Identify which cell holds the provided text, then report its (x, y) central coordinate. 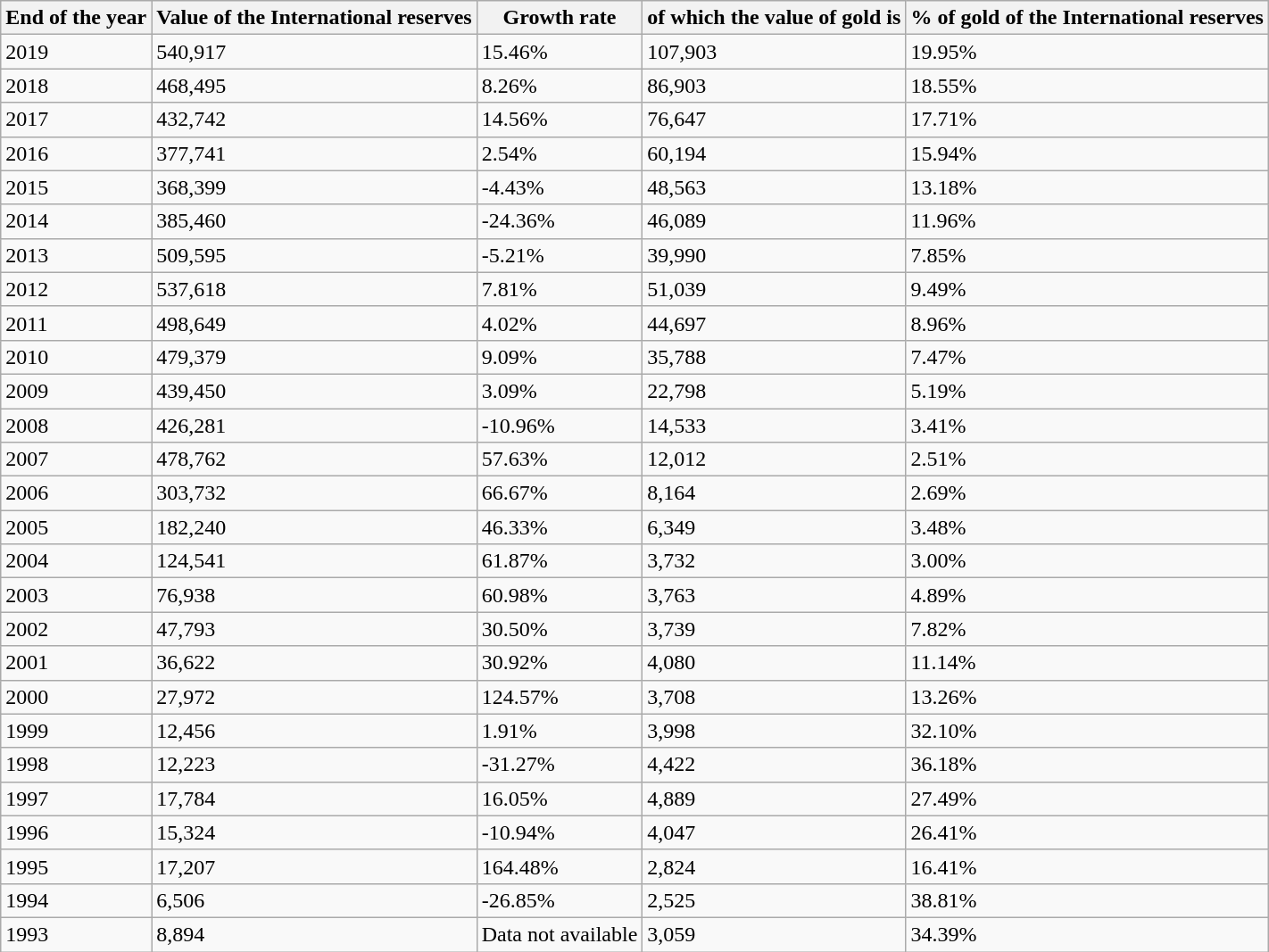
16.05% (560, 799)
30.92% (560, 663)
1996 (77, 832)
16.41% (1087, 866)
36,622 (314, 663)
17.71% (1087, 120)
7.47% (1087, 357)
39,990 (775, 255)
Growth rate (560, 18)
9.49% (1087, 289)
124.57% (560, 697)
11.96% (1087, 221)
426,281 (314, 426)
8,894 (314, 934)
9.09% (560, 357)
34.39% (1087, 934)
2005 (77, 527)
1999 (77, 731)
2010 (77, 357)
-26.85% (560, 900)
Data not available (560, 934)
57.63% (560, 459)
17,784 (314, 799)
3,998 (775, 731)
4,889 (775, 799)
13.26% (1087, 697)
32.10% (1087, 731)
86,903 (775, 86)
2015 (77, 187)
of which the value of gold is (775, 18)
2004 (77, 561)
3,708 (775, 697)
-5.21% (560, 255)
2016 (77, 153)
2.69% (1087, 493)
-10.94% (560, 832)
11.14% (1087, 663)
76,647 (775, 120)
385,460 (314, 221)
2006 (77, 493)
2014 (77, 221)
182,240 (314, 527)
47,793 (314, 629)
-31.27% (560, 765)
3.48% (1087, 527)
60.98% (560, 595)
12,456 (314, 731)
1993 (77, 934)
2017 (77, 120)
2009 (77, 391)
Value of the International reserves (314, 18)
12,223 (314, 765)
3,732 (775, 561)
17,207 (314, 866)
% of gold of the International reserves (1087, 18)
509,595 (314, 255)
18.55% (1087, 86)
19.95% (1087, 52)
4,080 (775, 663)
66.67% (560, 493)
51,039 (775, 289)
3.41% (1087, 426)
3,059 (775, 934)
3,739 (775, 629)
4,422 (775, 765)
76,938 (314, 595)
15,324 (314, 832)
30.50% (560, 629)
432,742 (314, 120)
540,917 (314, 52)
498,649 (314, 323)
2011 (77, 323)
6,506 (314, 900)
12,012 (775, 459)
2018 (77, 86)
164.48% (560, 866)
8.26% (560, 86)
368,399 (314, 187)
4,047 (775, 832)
61.87% (560, 561)
35,788 (775, 357)
2,824 (775, 866)
8,164 (775, 493)
2008 (77, 426)
478,762 (314, 459)
7.82% (1087, 629)
2007 (77, 459)
439,450 (314, 391)
38.81% (1087, 900)
2013 (77, 255)
2003 (77, 595)
13.18% (1087, 187)
1994 (77, 900)
End of the year (77, 18)
479,379 (314, 357)
468,495 (314, 86)
2.54% (560, 153)
27.49% (1087, 799)
44,697 (775, 323)
4.89% (1087, 595)
60,194 (775, 153)
-4.43% (560, 187)
2,525 (775, 900)
303,732 (314, 493)
1.91% (560, 731)
4.02% (560, 323)
8.96% (1087, 323)
6,349 (775, 527)
2002 (77, 629)
107,903 (775, 52)
14,533 (775, 426)
22,798 (775, 391)
5.19% (1087, 391)
3.09% (560, 391)
537,618 (314, 289)
-10.96% (560, 426)
2.51% (1087, 459)
1998 (77, 765)
14.56% (560, 120)
15.46% (560, 52)
2019 (77, 52)
7.85% (1087, 255)
2001 (77, 663)
2012 (77, 289)
1995 (77, 866)
15.94% (1087, 153)
27,972 (314, 697)
3.00% (1087, 561)
48,563 (775, 187)
46.33% (560, 527)
36.18% (1087, 765)
46,089 (775, 221)
124,541 (314, 561)
-24.36% (560, 221)
26.41% (1087, 832)
377,741 (314, 153)
1997 (77, 799)
2000 (77, 697)
3,763 (775, 595)
7.81% (560, 289)
